For the text-containing cell, return its midpoint in [x, y] coordinate format. 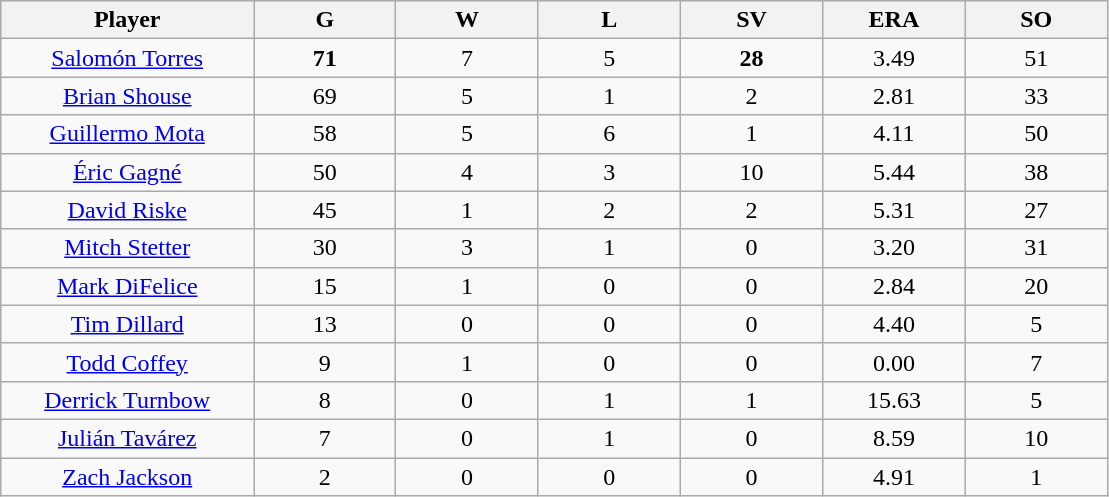
Zach Jackson [128, 477]
33 [1036, 96]
Guillermo Mota [128, 134]
71 [325, 58]
G [325, 20]
15 [325, 286]
ERA [894, 20]
2.84 [894, 286]
20 [1036, 286]
Mitch Stetter [128, 248]
Derrick Turnbow [128, 400]
W [467, 20]
Todd Coffey [128, 362]
0.00 [894, 362]
28 [751, 58]
Brian Shouse [128, 96]
38 [1036, 172]
SV [751, 20]
Mark DiFelice [128, 286]
3.20 [894, 248]
Salomón Torres [128, 58]
5.31 [894, 210]
6 [609, 134]
Julián Tavárez [128, 438]
30 [325, 248]
4 [467, 172]
4.11 [894, 134]
4.40 [894, 324]
15.63 [894, 400]
David Riske [128, 210]
Éric Gagné [128, 172]
8.59 [894, 438]
27 [1036, 210]
9 [325, 362]
58 [325, 134]
2.81 [894, 96]
8 [325, 400]
4.91 [894, 477]
Tim Dillard [128, 324]
45 [325, 210]
SO [1036, 20]
3.49 [894, 58]
69 [325, 96]
L [609, 20]
Player [128, 20]
31 [1036, 248]
5.44 [894, 172]
13 [325, 324]
51 [1036, 58]
